Determine the [X, Y] coordinate at the center of the cell enclosing the given text.  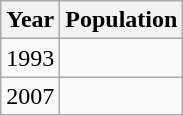
2007 [30, 96]
Population [122, 20]
Year [30, 20]
1993 [30, 58]
